Locate the cell with the specified text and output its [X, Y] center coordinate. 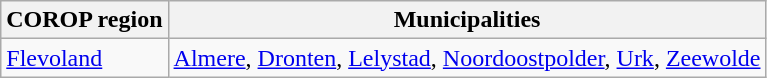
COROP region [84, 20]
Municipalities [467, 20]
Flevoland [84, 58]
Almere, Dronten, Lelystad, Noordoostpolder, Urk, Zeewolde [467, 58]
